Search for the cell housing the specified text and yield its [X, Y] center coordinate. 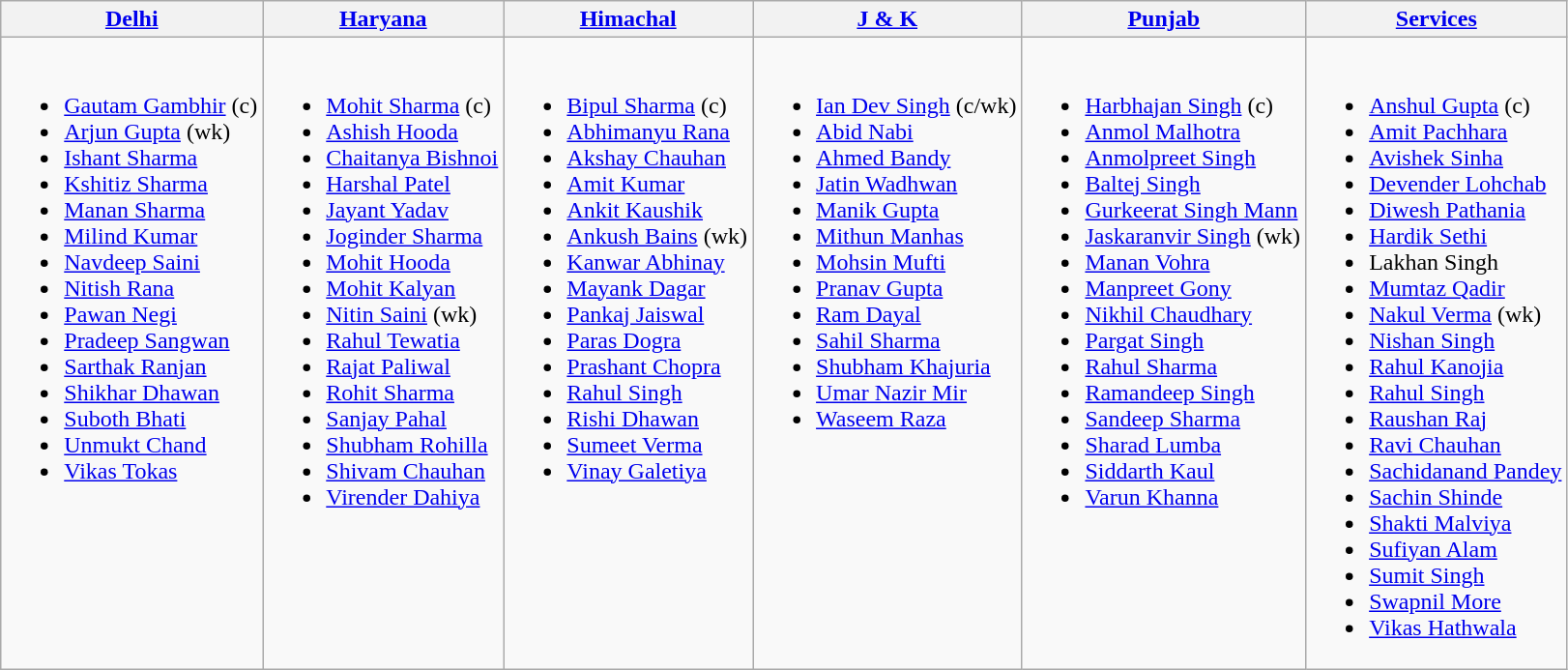
J & K [887, 19]
Himachal [628, 19]
Punjab [1164, 19]
Delhi [131, 19]
Services [1437, 19]
Haryana [383, 19]
